Identify which cell holds the provided text, then report its (X, Y) central coordinate. 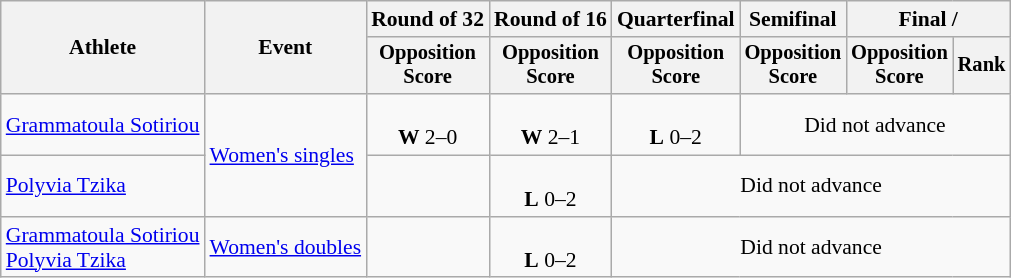
W 2–0 (428, 124)
Event (286, 48)
Quarterfinal (676, 19)
Women's singles (286, 155)
Rank (982, 66)
Round of 16 (550, 19)
Women's doubles (286, 248)
Final / (928, 19)
W 2–1 (550, 124)
Semifinal (794, 19)
Polyvia Tzika (103, 186)
Grammatoula SotiriouPolyvia Tzika (103, 248)
Grammatoula Sotiriou (103, 124)
Athlete (103, 48)
Round of 32 (428, 19)
